Identify which cell holds the provided text, then report its (X, Y) central coordinate. 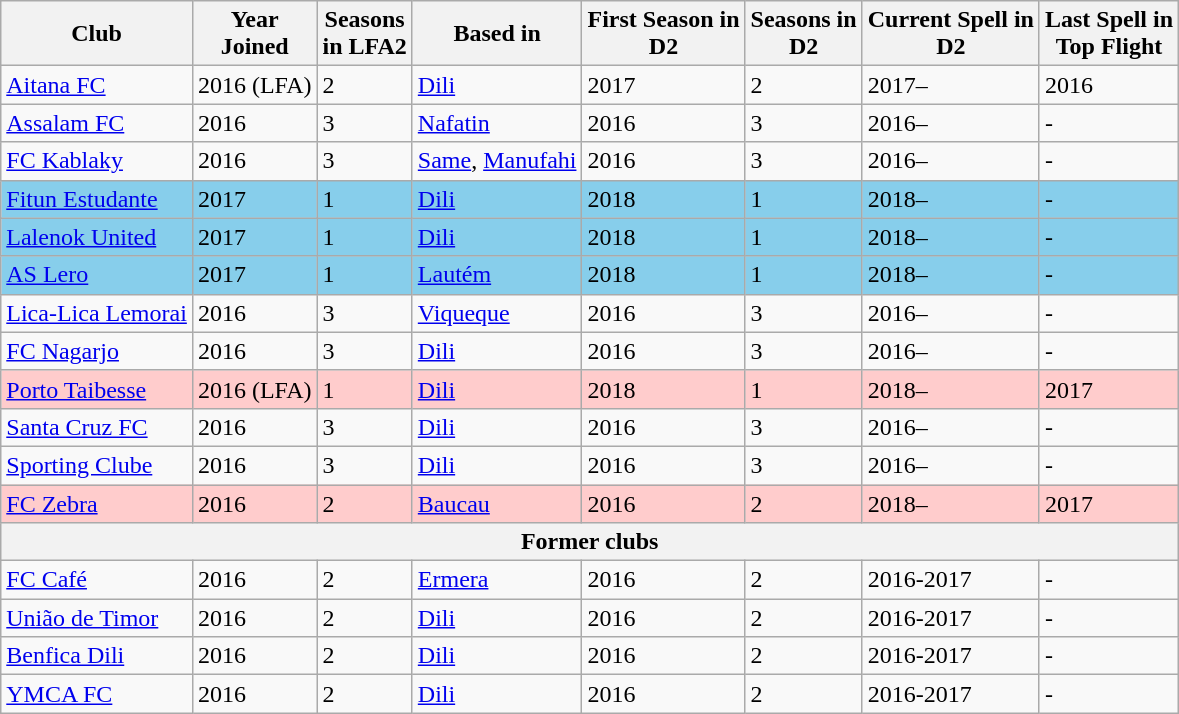
Last Spell inTop Flight (1108, 34)
Seasons inD2 (804, 34)
First Season inD2 (664, 34)
FC Nagarjo (97, 351)
Santa Cruz FC (97, 427)
Current Spell inD2 (950, 34)
Viqueque (497, 313)
Former clubs (590, 542)
Seasonsin LFA2 (364, 34)
Assalam FC (97, 123)
YMCA FC (97, 694)
2017– (950, 85)
Baucau (497, 503)
União de Timor (97, 618)
Ermera (497, 580)
AS Lero (97, 275)
Same, Manufahi (497, 161)
Fitun Estudante (97, 199)
FC Kablaky (97, 161)
Sporting Clube (97, 465)
Porto Taibesse (97, 389)
FC Zebra (97, 503)
Based in (497, 34)
Aitana FC (97, 85)
Lautém (497, 275)
Club (97, 34)
YearJoined (254, 34)
Benfica Dili (97, 656)
Nafatin (497, 123)
Lalenok United (97, 237)
FC Café (97, 580)
Lica-Lica Lemorai (97, 313)
